Detect which cell encompasses the target text, then output its [x, y] center coordinate. 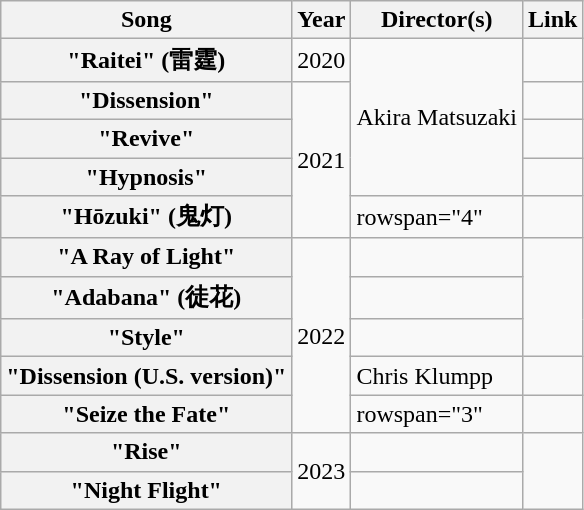
"Dissension" [146, 100]
2023 [322, 471]
2021 [322, 160]
"Adabana" (徒花) [146, 298]
"A Ray of Light" [146, 257]
Link [553, 20]
"Rise" [146, 452]
"Night Flight" [146, 490]
"Revive" [146, 138]
"Style" [146, 338]
rowspan="4" [437, 218]
"Dissension (U.S. version)" [146, 376]
Chris Klumpp [437, 376]
"Raitei" (雷霆) [146, 60]
Akira Matsuzaki [437, 118]
Year [322, 20]
rowspan="3" [437, 414]
2020 [322, 60]
"Seize the Fate" [146, 414]
"Hōzuki" (鬼灯) [146, 218]
Director(s) [437, 20]
"Hypnosis" [146, 177]
2022 [322, 336]
Song [146, 20]
